Find where the given text appears and provide that cell's center as [X, Y] coordinate. 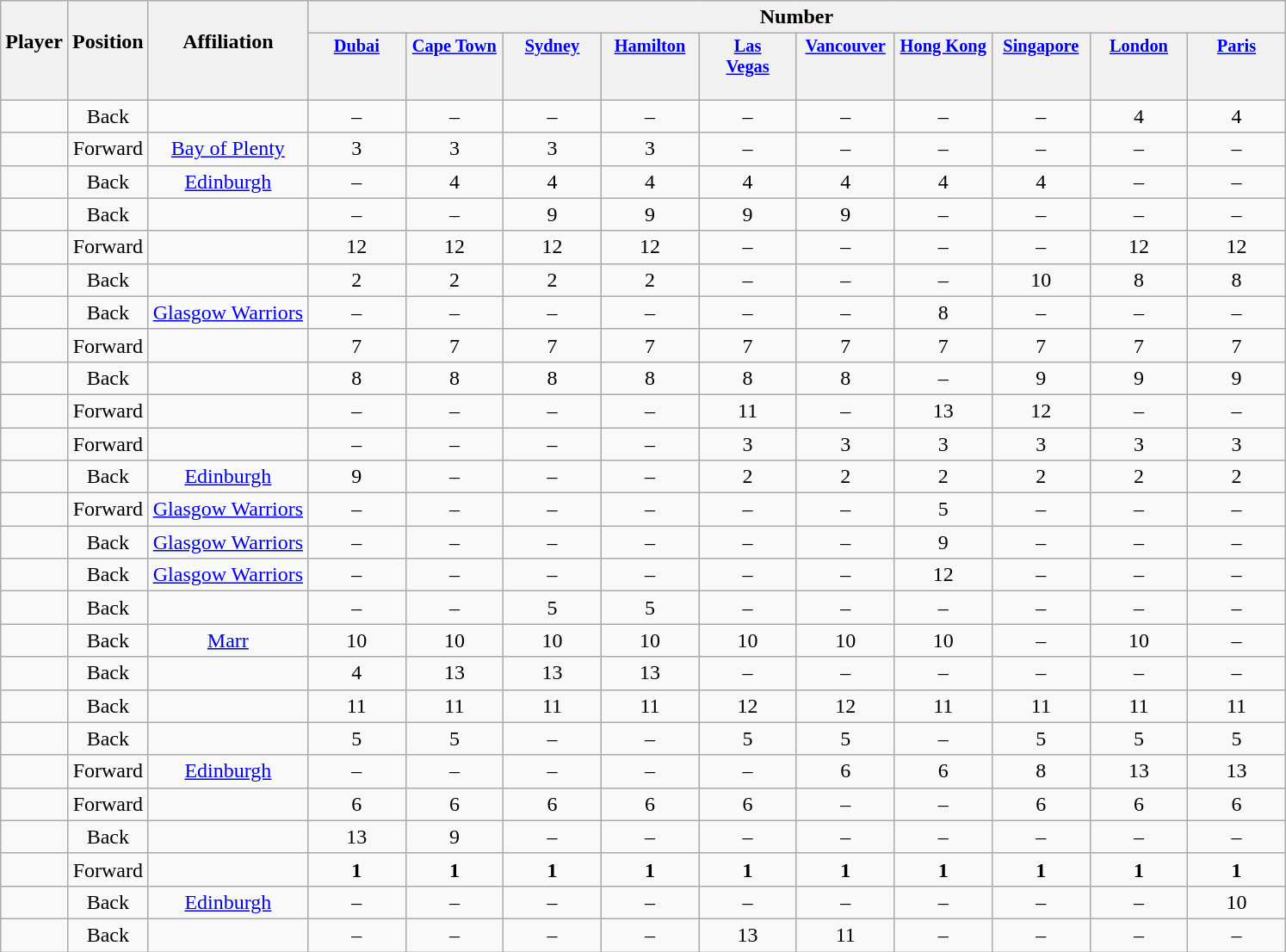
Player [34, 41]
Hong Kong [943, 57]
London [1139, 57]
Marr [227, 640]
Paris [1237, 57]
Cape Town [454, 57]
Vancouver [845, 57]
LasVegas [748, 57]
Affiliation [227, 41]
Dubai [357, 57]
Position [108, 41]
Hamilton [650, 57]
Bay of Plenty [227, 149]
Singapore [1042, 57]
Sydney [553, 57]
Number [797, 17]
